Identify which cell holds the provided text, then report its [x, y] central coordinate. 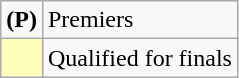
Premiers [140, 20]
Qualified for finals [140, 58]
(P) [22, 20]
